Extract the [X, Y] coordinate from the center of the cell holding the provided text.  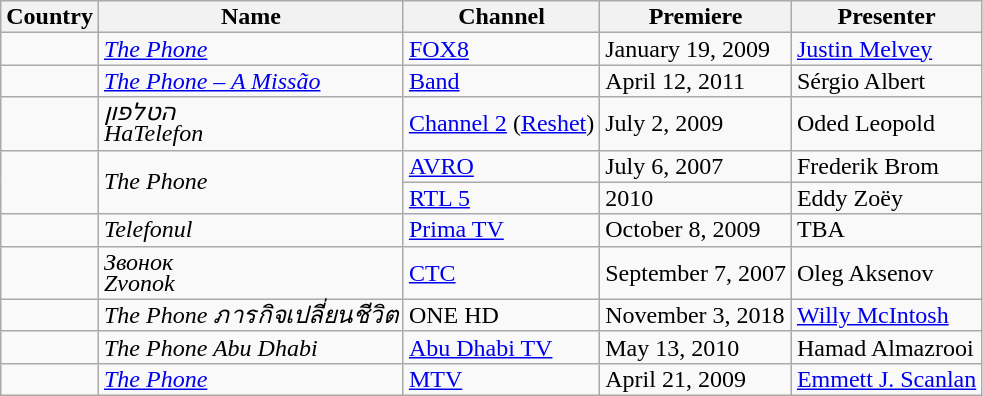
May 13, 2010 [696, 347]
RTL 5 [501, 198]
Telefonul [250, 230]
The Phone – A Missão [250, 81]
ONE HD [501, 315]
Channel [501, 17]
TBA [886, 230]
Name [250, 17]
ЗвонокZvonok [250, 272]
April 21, 2009 [696, 379]
Oded Leopold [886, 124]
Frederik Brom [886, 166]
Emmett J. Scanlan [886, 379]
Abu Dhabi TV [501, 347]
MTV [501, 379]
Oleg Aksenov [886, 272]
January 19, 2009 [696, 49]
AVRO [501, 166]
Premiere [696, 17]
CTC [501, 272]
Eddy Zoëy [886, 198]
הטלפוןHaTelefon [250, 124]
Presenter [886, 17]
Willy McIntosh [886, 315]
Prima TV [501, 230]
FOX8 [501, 49]
Channel 2 (Reshet) [501, 124]
September 7, 2007 [696, 272]
November 3, 2018 [696, 315]
The Phone Abu Dhabi [250, 347]
Band [501, 81]
Country [50, 17]
The Phone ภารกิจเปลี่ยนชีวิต [250, 315]
April 12, 2011 [696, 81]
July 2, 2009 [696, 124]
October 8, 2009 [696, 230]
2010 [696, 198]
Sérgio Albert [886, 81]
July 6, 2007 [696, 166]
Justin Melvey [886, 49]
Hamad Almazrooi [886, 347]
